Output the (x, y) coordinate of the center of the cell containing the given text.  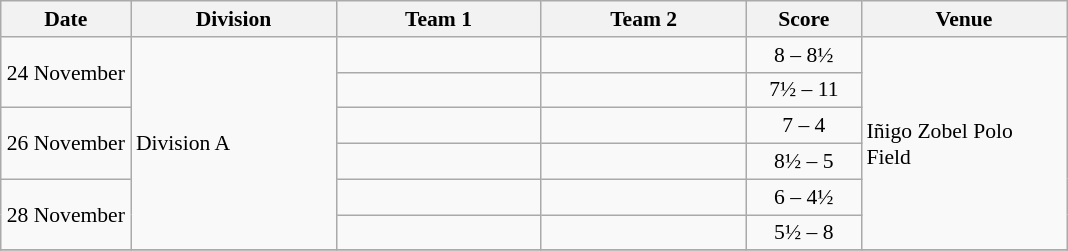
Team 1 (438, 19)
24 November (66, 72)
Team 2 (644, 19)
Date (66, 19)
5½ – 8 (804, 233)
Score (804, 19)
8 – 8½ (804, 55)
6 – 4½ (804, 197)
7 – 4 (804, 126)
Division (234, 19)
Iñigo Zobel Polo Field (964, 144)
Venue (964, 19)
7½ – 11 (804, 90)
8½ – 5 (804, 162)
28 November (66, 214)
26 November (66, 144)
Division A (234, 144)
